Search for the cell housing the specified text and yield its [x, y] center coordinate. 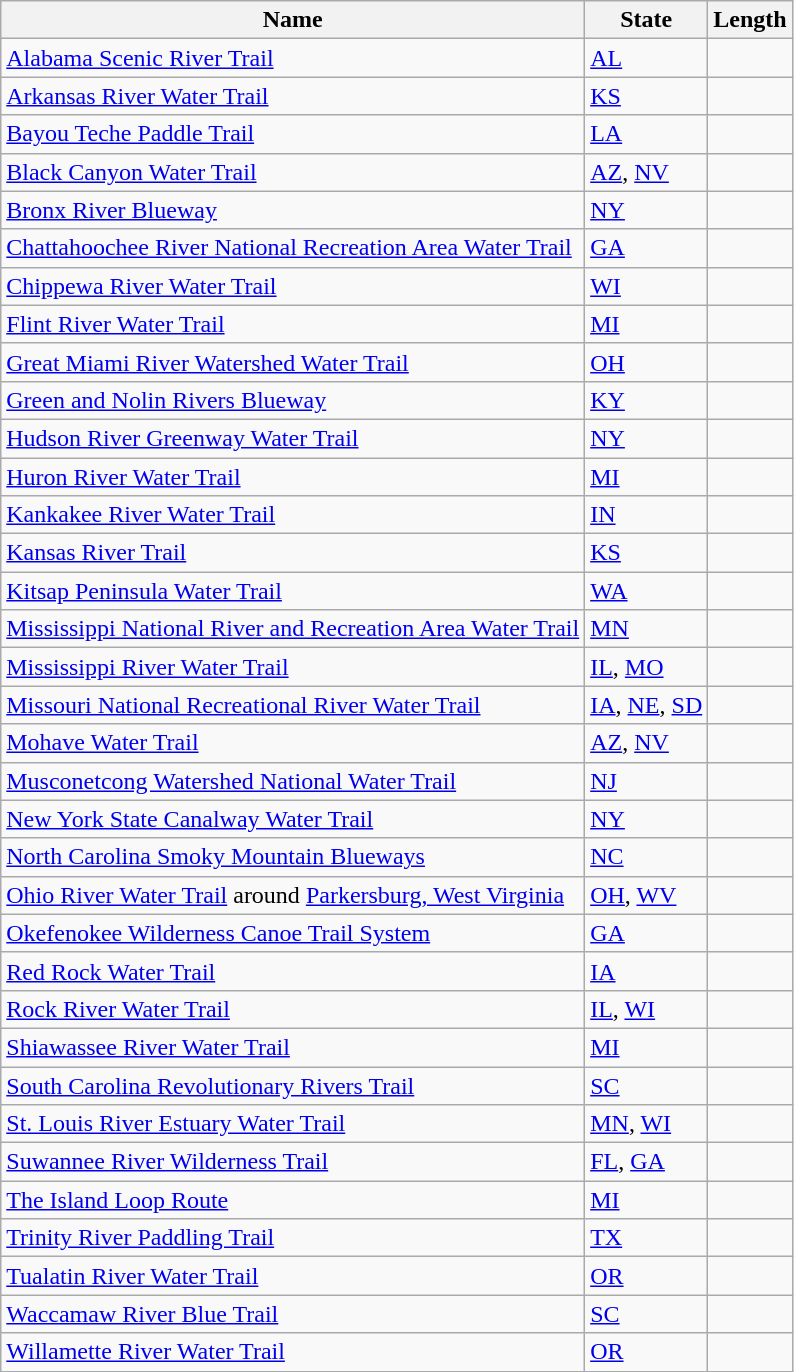
Chippewa River Water Trail [293, 286]
IA [646, 971]
State [646, 20]
Red Rock Water Trail [293, 971]
Name [293, 20]
OH, WV [646, 895]
Huron River Water Trail [293, 477]
Length [750, 20]
Willamette River Water Trail [293, 1352]
Green and Nolin Rivers Blueway [293, 400]
Missouri National Recreational River Water Trail [293, 705]
KY [646, 400]
Tualatin River Water Trail [293, 1276]
The Island Loop Route [293, 1200]
Flint River Water Trail [293, 324]
Shiawassee River Water Trail [293, 1047]
Hudson River Greenway Water Trail [293, 438]
MN [646, 629]
IA, NE, SD [646, 705]
IL, WI [646, 1009]
IN [646, 515]
AL [646, 58]
New York State Canalway Water Trail [293, 819]
Trinity River Paddling Trail [293, 1238]
NJ [646, 781]
TX [646, 1238]
Kitsap Peninsula Water Trail [293, 591]
Waccamaw River Blue Trail [293, 1314]
Bayou Teche Paddle Trail [293, 134]
Arkansas River Water Trail [293, 96]
North Carolina Smoky Mountain Blueways [293, 857]
Musconetcong Watershed National Water Trail [293, 781]
WI [646, 286]
WA [646, 591]
LA [646, 134]
Kankakee River Water Trail [293, 515]
MN, WI [646, 1124]
Kansas River Trail [293, 553]
NC [646, 857]
St. Louis River Estuary Water Trail [293, 1124]
Mississippi National River and Recreation Area Water Trail [293, 629]
Mississippi River Water Trail [293, 667]
Mohave Water Trail [293, 743]
Black Canyon Water Trail [293, 172]
Bronx River Blueway [293, 210]
Alabama Scenic River Trail [293, 58]
Suwannee River Wilderness Trail [293, 1162]
FL, GA [646, 1162]
South Carolina Revolutionary Rivers Trail [293, 1085]
Chattahoochee River National Recreation Area Water Trail [293, 248]
Okefenokee Wilderness Canoe Trail System [293, 933]
IL, MO [646, 667]
Rock River Water Trail [293, 1009]
Ohio River Water Trail around Parkersburg, West Virginia [293, 895]
Great Miami River Watershed Water Trail [293, 362]
OH [646, 362]
